Determine the (X, Y) coordinate at the center of the cell enclosing the given text.  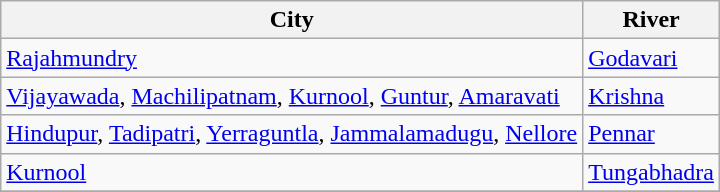
Vijayawada, Machilipatnam, Kurnool, Guntur, Amaravati (292, 96)
Hindupur, Tadipatri, Yerraguntla, Jammalamadugu, Nellore (292, 134)
Pennar (652, 134)
Tungabhadra (652, 172)
City (292, 20)
Kurnool (292, 172)
Krishna (652, 96)
Rajahmundry (292, 58)
Godavari (652, 58)
River (652, 20)
